Find where the given text appears and provide that cell's center as [x, y] coordinate. 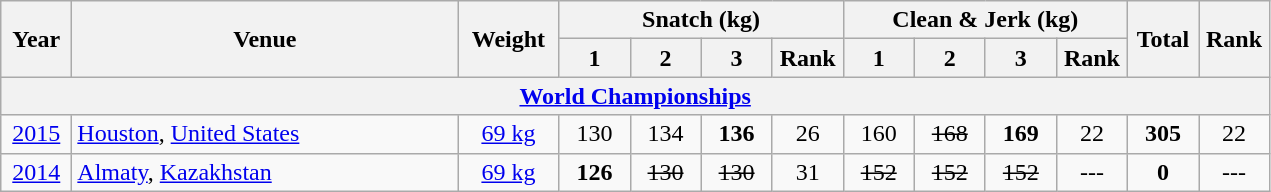
2014 [36, 172]
169 [1020, 134]
160 [878, 134]
136 [736, 134]
Venue [265, 39]
305 [1162, 134]
168 [950, 134]
2015 [36, 134]
31 [808, 172]
Snatch (kg) [701, 20]
Year [36, 39]
Houston, United States [265, 134]
0 [1162, 172]
Almaty, Kazakhstan [265, 172]
Total [1162, 39]
134 [666, 134]
26 [808, 134]
126 [594, 172]
Weight [508, 39]
World Championships [636, 96]
Clean & Jerk (kg) [985, 20]
